Search for the cell housing the specified text and yield its [X, Y] center coordinate. 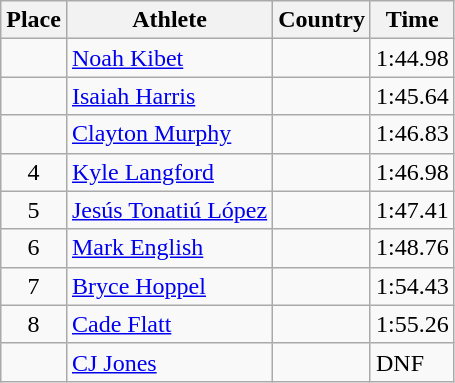
4 [34, 172]
DNF [412, 362]
Athlete [169, 20]
Jesús Tonatiú López [169, 210]
1:48.76 [412, 248]
1:45.64 [412, 96]
CJ Jones [169, 362]
Clayton Murphy [169, 134]
Cade Flatt [169, 324]
1:55.26 [412, 324]
Kyle Langford [169, 172]
Mark English [169, 248]
7 [34, 286]
1:46.98 [412, 172]
1:54.43 [412, 286]
Time [412, 20]
1:44.98 [412, 58]
Place [34, 20]
Country [322, 20]
8 [34, 324]
Isaiah Harris [169, 96]
1:46.83 [412, 134]
6 [34, 248]
Bryce Hoppel [169, 286]
Noah Kibet [169, 58]
1:47.41 [412, 210]
5 [34, 210]
